Locate the cell with the specified text and output its (x, y) center coordinate. 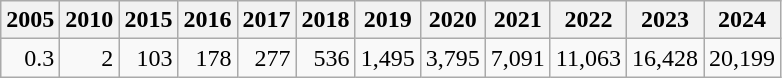
20,199 (742, 58)
2022 (588, 20)
0.3 (30, 58)
536 (326, 58)
2016 (208, 20)
2019 (388, 20)
2010 (90, 20)
2024 (742, 20)
2021 (518, 20)
7,091 (518, 58)
3,795 (452, 58)
178 (208, 58)
1,495 (388, 58)
2017 (266, 20)
16,428 (664, 58)
2005 (30, 20)
2020 (452, 20)
2 (90, 58)
2023 (664, 20)
277 (266, 58)
103 (148, 58)
2018 (326, 20)
11,063 (588, 58)
2015 (148, 20)
